Return the (x, y) coordinate for the center point of the cell that contains the specified text.  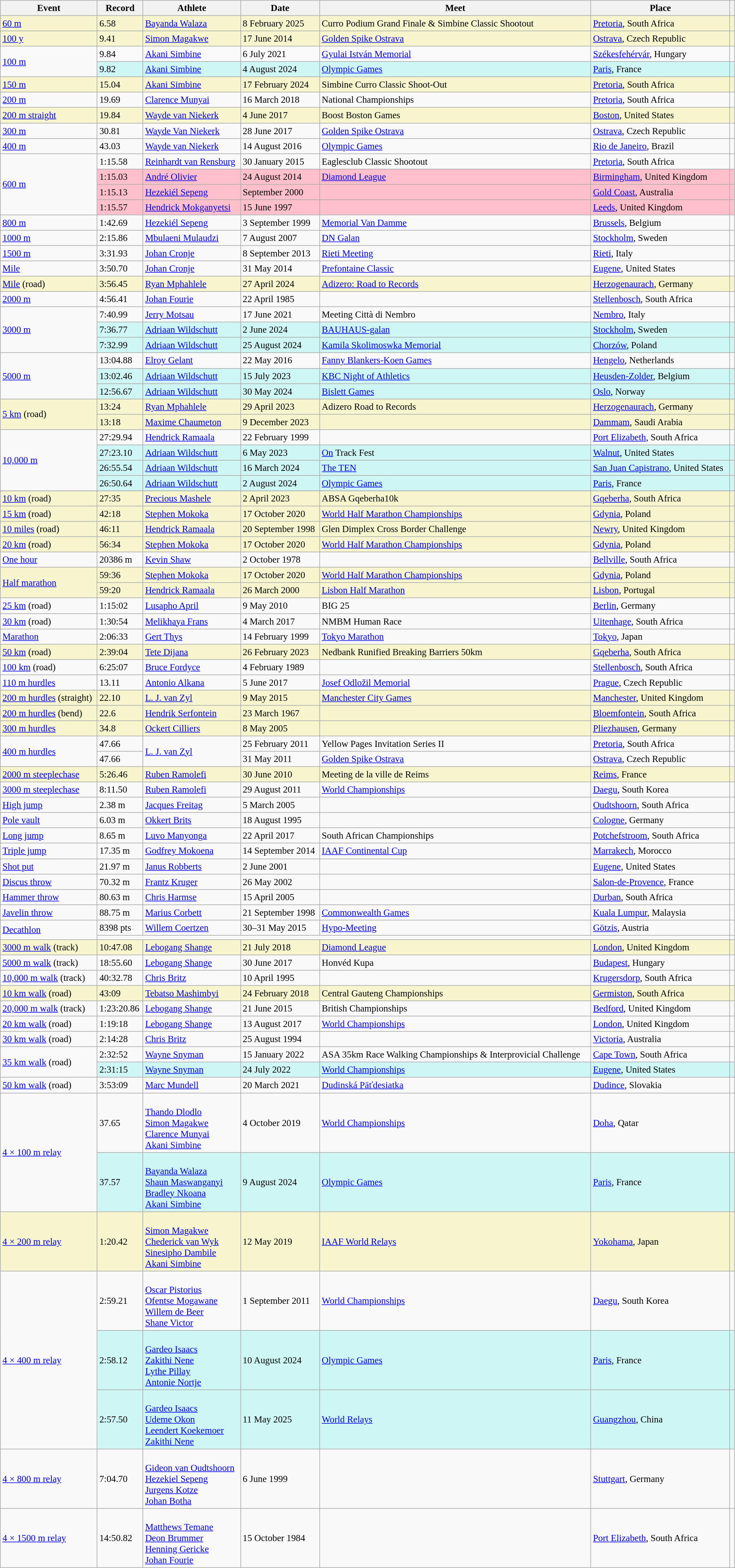
Manchester City Games (455, 698)
Hypo-Meeting (455, 928)
30 June 2010 (280, 775)
Boston, United States (661, 115)
600 m (49, 184)
Lisbon Half Marathon (455, 591)
Half marathon (49, 583)
11 May 2025 (280, 1420)
San Juan Capistrano, United States (661, 468)
Nedbank Runified Breaking Barriers 50km (455, 652)
10:47.08 (120, 947)
200 m (49, 100)
Oslo, Norway (661, 391)
Commonwealth Games (455, 912)
Gold Coast, Australia (661, 192)
Godfrey Mokoena (192, 851)
2:58.12 (120, 1360)
Thando DlodloSimon MagakweClarence MunyaiAkani Simbine (192, 1123)
200 m hurdles (straight) (49, 698)
8.65 m (120, 836)
Rio de Janeiro, Brazil (661, 146)
1000 m (49, 238)
26 February 2023 (280, 652)
1:15.03 (120, 177)
100 m (49, 62)
IAAF Continental Cup (455, 851)
Event (49, 8)
Melikhaya Frans (192, 621)
15.04 (120, 85)
Ockert Cilliers (192, 729)
Marc Mundell (192, 1085)
80.63 m (120, 897)
Hammer throw (49, 897)
14 September 2014 (280, 851)
Triple jump (49, 851)
Mbulaeni Mulaudzi (192, 238)
Székesfehérvár, Hungary (661, 54)
Glen Dimplex Cross Border Challenge (455, 529)
BAUHAUS-galan (455, 330)
4 February 1989 (280, 667)
Walnut, United States (661, 453)
13:04.88 (120, 361)
110 m hurdles (49, 682)
37.57 (120, 1182)
30.81 (120, 131)
Jerry Motsau (192, 315)
André Olivier (192, 177)
30 km walk (road) (49, 1039)
Simbine Curro Classic Shoot-Out (455, 85)
Yokohama, Japan (661, 1241)
18:55.60 (120, 963)
22.6 (120, 713)
4 March 2017 (280, 621)
1:15.58 (120, 161)
13 August 2017 (280, 1024)
7:32.99 (120, 345)
4 × 200 m relay (49, 1241)
2:14:28 (120, 1039)
Eaglesclub Classic Shootout (455, 161)
Gyulai István Memorial (455, 54)
26:55.54 (120, 468)
ABSA Gqeberha10k (455, 499)
Athlete (192, 8)
National Championships (455, 100)
8 February 2025 (280, 24)
Tokyo, Japan (661, 636)
Oudtshoorn, South Africa (661, 805)
2 June 2001 (280, 866)
Krugersdorp, South Africa (661, 978)
1:19:18 (120, 1024)
Hendrick Mokganyetsi (192, 208)
1500 m (49, 253)
300 m hurdles (49, 729)
22 April 1985 (280, 299)
Janus Robberts (192, 866)
43.03 (120, 146)
BIG 25 (455, 606)
19.69 (120, 100)
10 April 1995 (280, 978)
Okkert Brits (192, 820)
59:36 (120, 575)
Brussels, Belgium (661, 223)
43:09 (120, 994)
ASA 35km Race Walking Championships & Interprovicial Challenge (455, 1055)
Central Gauteng Championships (455, 994)
Newry, United Kingdom (661, 529)
5 June 2017 (280, 682)
20 March 2021 (280, 1085)
Mile (49, 269)
Boost Boston Games (455, 115)
2:31:15 (120, 1070)
16 March 2018 (280, 100)
Bedford, United Kingdom (661, 1009)
3000 m steeplechase (49, 790)
300 m (49, 131)
26 March 2000 (280, 591)
2 June 2024 (280, 330)
3:31.93 (120, 253)
Fanny Blankers-Koen Games (455, 361)
1:30:54 (120, 621)
Budapest, Hungary (661, 963)
24 February 2018 (280, 994)
15 January 2022 (280, 1055)
Long jump (49, 836)
Willem Coertzen (192, 928)
12 May 2019 (280, 1241)
NMBM Human Race (455, 621)
42:18 (120, 514)
21 September 1998 (280, 912)
5000 m (49, 376)
Cape Town, South Africa (661, 1055)
British Championships (455, 1009)
KBC Night of Athletics (455, 376)
8 September 2013 (280, 253)
14 August 2016 (280, 146)
One hour (49, 560)
Marius Corbett (192, 912)
27:35 (120, 499)
Stuttgart, Germany (661, 1479)
22.10 (120, 698)
Discus throw (49, 882)
25 August 1994 (280, 1039)
5:26.46 (120, 775)
19.84 (120, 115)
17 June 2014 (280, 39)
Kevin Shaw (192, 560)
6 May 2023 (280, 453)
Reims, France (661, 775)
Kuala Lumpur, Malaysia (661, 912)
16 March 2024 (280, 468)
18 August 1995 (280, 820)
6 July 2021 (280, 54)
25 August 2024 (280, 345)
3 September 1999 (280, 223)
Birmingham, United Kingdom (661, 177)
Leeds, United Kingdom (661, 208)
Bayanda WalazaShaun MaswanganyiBradley NkoanaAkani Simbine (192, 1182)
35 km walk (road) (49, 1062)
Hengelo, Netherlands (661, 361)
Oscar PistoriusOfentse MogawaneWillem de BeerShane Victor (192, 1301)
1:42.69 (120, 223)
Bruce Fordyce (192, 667)
Mile (road) (49, 284)
10,000 m (49, 460)
30–31 May 2015 (280, 928)
9 May 2010 (280, 606)
200 m straight (49, 115)
15 July 2023 (280, 376)
29 August 2011 (280, 790)
13:02.46 (120, 376)
Antonio Alkana (192, 682)
400 m (49, 146)
World Relays (455, 1420)
14 February 1999 (280, 636)
10 km walk (road) (49, 994)
South African Championships (455, 836)
9 December 2023 (280, 422)
7:36.77 (120, 330)
2:32:52 (120, 1055)
2:57.50 (120, 1420)
4 × 400 m relay (49, 1360)
20 km walk (road) (49, 1024)
Maxime Chaumeton (192, 422)
25 km (road) (49, 606)
Record (120, 8)
DN Galan (455, 238)
15 June 1997 (280, 208)
3:50.70 (120, 269)
2000 m (49, 299)
Marathon (49, 636)
30 June 2017 (280, 963)
25 February 2011 (280, 744)
20386 m (120, 560)
40:32.78 (120, 978)
8 May 2005 (280, 729)
17 June 2021 (280, 315)
3:53:09 (120, 1085)
Potchefstroom, South Africa (661, 836)
7:04.70 (120, 1479)
Hendrik Serfontein (192, 713)
9.84 (120, 54)
37.65 (120, 1123)
Bellville, South Africa (661, 560)
Adizero: Road to Records (455, 284)
Uitenhage, South Africa (661, 621)
Pole vault (49, 820)
Precious Mashele (192, 499)
Prefontaine Classic (455, 269)
7 August 2007 (280, 238)
Meeting Città di Nembro (455, 315)
Chorzów, Poland (661, 345)
9.82 (120, 69)
5 March 2005 (280, 805)
28 June 2017 (280, 131)
13:18 (120, 422)
Javelin throw (49, 912)
Johan Fourie (192, 299)
Wayde Van Niekerk (192, 131)
Marrakech, Morocco (661, 851)
15 km (road) (49, 514)
6.03 m (120, 820)
20 km (road) (49, 545)
14:50.82 (120, 1538)
Victoria, Australia (661, 1039)
20,000 m walk (track) (49, 1009)
Cologne, Germany (661, 820)
1:23:20.86 (120, 1009)
22 May 2016 (280, 361)
22 April 2017 (280, 836)
Bislett Games (455, 391)
24 July 2022 (280, 1070)
2 August 2024 (280, 483)
Manchester, United Kingdom (661, 698)
Heusden-Zolder, Belgium (661, 376)
IAAF World Relays (455, 1241)
Frantz Kruger (192, 882)
Meeting de la ville de Reims (455, 775)
30 May 2024 (280, 391)
34.8 (120, 729)
8:11.50 (120, 790)
27:23.10 (120, 453)
70.32 m (120, 882)
10 km (road) (49, 499)
4 August 2024 (280, 69)
13.11 (120, 682)
15 October 1984 (280, 1538)
50 km walk (road) (49, 1085)
Clarence Munyai (192, 100)
21 July 2018 (280, 947)
Decathlon (49, 930)
Bloemfontein, South Africa (661, 713)
Simon MagakweChederick van WykSinesipho DambileAkani Simbine (192, 1241)
Yellow Pages Invitation Series II (455, 744)
1:15.57 (120, 208)
Gideon van OudtshoornHezekiel SepengJurgens KotzeJohan Botha (192, 1479)
200 m hurdles (bend) (49, 713)
4 June 2017 (280, 115)
8398 pts (120, 928)
50 km (road) (49, 652)
Simon Magakwe (192, 39)
Dammam, Saudi Arabia (661, 422)
Josef Odložil Memorial (455, 682)
Place (661, 8)
26:50.64 (120, 483)
Honvéd Kupa (455, 963)
Dudince, Slovakia (661, 1085)
9.41 (120, 39)
30 km (road) (49, 621)
1:15.13 (120, 192)
Guangzhou, China (661, 1420)
13:24 (120, 406)
1:15:02 (120, 606)
46:11 (120, 529)
27:29.94 (120, 437)
Durban, South Africa (661, 897)
Adizero Road to Records (455, 406)
29 April 2023 (280, 406)
1 September 2011 (280, 1301)
2:59.21 (120, 1301)
150 m (49, 85)
22 February 1999 (280, 437)
30 January 2015 (280, 161)
6.58 (120, 24)
Berlin, Germany (661, 606)
800 m (49, 223)
17.35 m (120, 851)
Tete Dijana (192, 652)
Gert Thys (192, 636)
High jump (49, 805)
Meet (455, 8)
2.38 m (120, 805)
20 September 1998 (280, 529)
60 m (49, 24)
3:56.45 (120, 284)
Salon-de-Provence, France (661, 882)
12:56.67 (120, 391)
17 February 2024 (280, 85)
Curro Podium Grand Finale & Simbine Classic Shootout (455, 24)
2000 m steeplechase (49, 775)
10 miles (road) (49, 529)
September 2000 (280, 192)
2:39:04 (120, 652)
6 June 1999 (280, 1479)
59:20 (120, 591)
88.75 m (120, 912)
Gardeo IsaacsZakithi NeneLythe PillayAntonie Nortje (192, 1360)
4:56.41 (120, 299)
31 May 2014 (280, 269)
4 × 1500 m relay (49, 1538)
1:20.42 (120, 1241)
2:15.86 (120, 238)
23 March 1967 (280, 713)
The TEN (455, 468)
Elroy Gelant (192, 361)
10,000 m walk (track) (49, 978)
2 October 1978 (280, 560)
5000 m walk (track) (49, 963)
Dudinská Päťdesiatka (455, 1085)
Matthews TemaneDeon BrummerHenning GerickeJohan Fourie (192, 1538)
7:40.99 (120, 315)
4 × 100 m relay (49, 1152)
Date (280, 8)
Bayanda Walaza (192, 24)
21.97 m (120, 866)
Chris Harmse (192, 897)
Tebatso Mashimbyi (192, 994)
Nembro, Italy (661, 315)
Tokyo Marathon (455, 636)
Gardeo IsaacsUdeme OkonLeendert KoekemoerZakithi Nene (192, 1420)
15 April 2005 (280, 897)
10 August 2024 (280, 1360)
56:34 (120, 545)
Rieti Meeting (455, 253)
Rieti, Italy (661, 253)
Luvo Manyonga (192, 836)
100 y (49, 39)
Germiston, South Africa (661, 994)
3000 m walk (track) (49, 947)
Pliezhausen, Germany (661, 729)
5 km (road) (49, 414)
2:06:33 (120, 636)
27 April 2024 (280, 284)
400 m hurdles (49, 751)
6:25:07 (120, 667)
Prague, Czech Republic (661, 682)
Memorial Van Damme (455, 223)
Jacques Freitag (192, 805)
31 May 2011 (280, 759)
9 May 2015 (280, 698)
3000 m (49, 330)
2 April 2023 (280, 499)
9 August 2024 (280, 1182)
On Track Fest (455, 453)
Kamila Skolimoswka Memorial (455, 345)
Doha, Qatar (661, 1123)
26 May 2002 (280, 882)
4 × 800 m relay (49, 1479)
Lusapho April (192, 606)
Reinhardt van Rensburg (192, 161)
21 June 2015 (280, 1009)
24 August 2014 (280, 177)
Shot put (49, 866)
Lisbon, Portugal (661, 591)
100 km (road) (49, 667)
4 October 2019 (280, 1123)
Götzis, Austria (661, 928)
